Identify which cell holds the provided text, then report its (x, y) central coordinate. 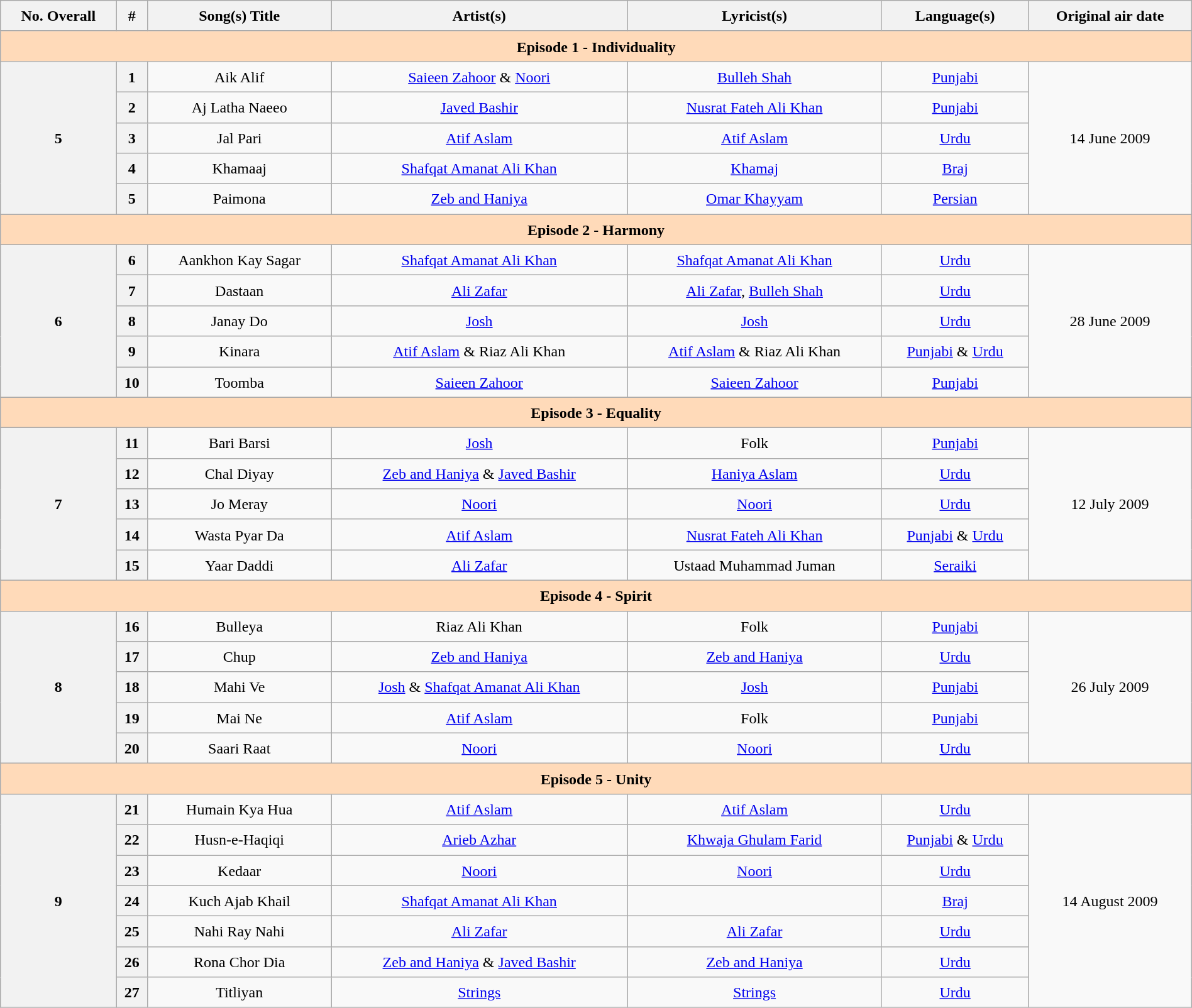
Artist(s) (479, 16)
16 (132, 626)
20 (132, 748)
Paimona (240, 199)
Aj Latha Naeeo (240, 107)
Episode 4 - Spirit (596, 596)
Lyricist(s) (754, 16)
Chup (240, 657)
26 (132, 961)
26 July 2009 (1110, 688)
27 (132, 993)
Aik Alif (240, 77)
Khwaja Ghulam Farid (754, 840)
Jal Pari (240, 138)
Javed Bashir (479, 107)
Dastaan (240, 290)
24 (132, 901)
17 (132, 657)
Humain Kya Hua (240, 809)
Saieen Zahoor & Noori (479, 77)
Episode 1 - Individuality (596, 47)
Episode 2 - Harmony (596, 230)
Saari Raat (240, 748)
Bulleh Shah (754, 77)
19 (132, 718)
Mai Ne (240, 718)
Episode 5 - Unity (596, 779)
Kedaar (240, 870)
Nahi Ray Nahi (240, 931)
Chal Diyay (240, 474)
No. Overall (58, 16)
Josh & Shafqat Amanat Ali Khan (479, 688)
Wasta Pyar Da (240, 534)
Janay Do (240, 320)
Mahi Ve (240, 688)
Rona Chor Dia (240, 961)
Seraiki (954, 566)
Ali Zafar, Bulleh Shah (754, 290)
13 (132, 504)
21 (132, 809)
Husn-e-Haqiqi (240, 840)
1 (132, 77)
Bulleya (240, 626)
2 (132, 107)
18 (132, 688)
Ustaad Muhammad Juman (754, 566)
Persian (954, 199)
Riaz Ali Khan (479, 626)
11 (132, 444)
Titliyan (240, 993)
Yaar Daddi (240, 566)
25 (132, 931)
14 June 2009 (1110, 138)
Bari Barsi (240, 444)
Haniya Aslam (754, 474)
Khamaaj (240, 168)
28 June 2009 (1110, 320)
Kuch Ajab Khail (240, 901)
# (132, 16)
22 (132, 840)
12 July 2009 (1110, 504)
15 (132, 566)
Arieb Azhar (479, 840)
Toomba (240, 382)
23 (132, 870)
Jo Meray (240, 504)
14 (132, 534)
12 (132, 474)
4 (132, 168)
Language(s) (954, 16)
Original air date (1110, 16)
3 (132, 138)
Aankhon Kay Sagar (240, 260)
Khamaj (754, 168)
10 (132, 382)
Song(s) Title (240, 16)
Kinara (240, 352)
Episode 3 - Equality (596, 412)
14 August 2009 (1110, 901)
Omar Khayyam (754, 199)
